Determine the (X, Y) coordinate at the center of the cell enclosing the given text.  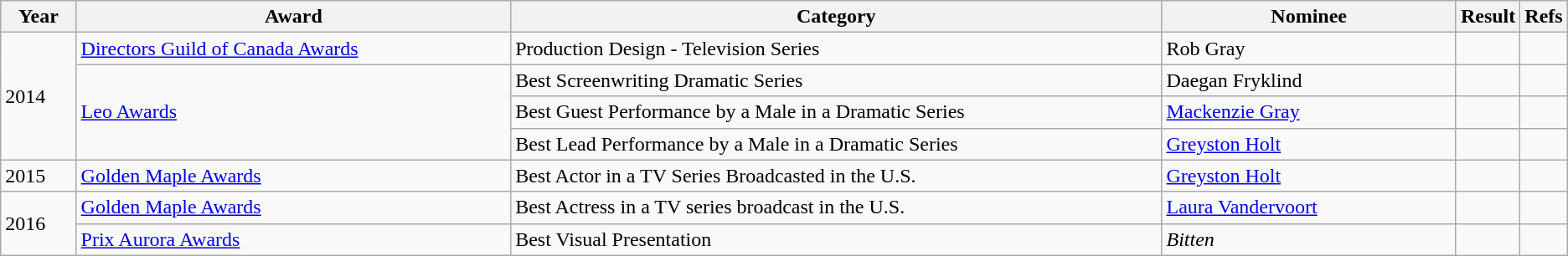
Best Guest Performance by a Male in a Dramatic Series (836, 112)
Nominee (1308, 17)
Directors Guild of Canada Awards (293, 49)
Best Screenwriting Dramatic Series (836, 80)
Prix Aurora Awards (293, 239)
Rob Gray (1308, 49)
2014 (39, 96)
Category (836, 17)
2015 (39, 176)
Best Actress in a TV series broadcast in the U.S. (836, 207)
Mackenzie Gray (1308, 112)
2016 (39, 223)
Laura Vandervoort (1308, 207)
Leo Awards (293, 112)
Bitten (1308, 239)
Award (293, 17)
Daegan Fryklind (1308, 80)
Year (39, 17)
Best Visual Presentation (836, 239)
Best Lead Performance by a Male in a Dramatic Series (836, 144)
Result (1488, 17)
Refs (1544, 17)
Production Design - Television Series (836, 49)
Best Actor in a TV Series Broadcasted in the U.S. (836, 176)
